Detect which cell encompasses the target text, then output its (X, Y) center coordinate. 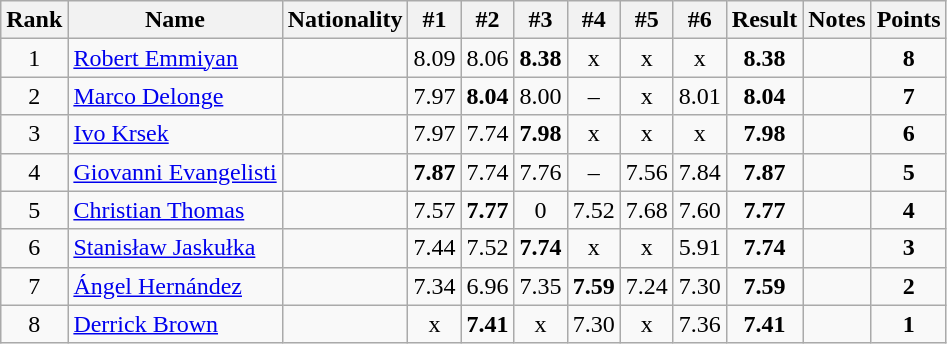
Points (908, 20)
Marco Delonge (175, 96)
Robert Emmiyan (175, 58)
0 (540, 210)
Christian Thomas (175, 210)
#3 (540, 20)
Nationality (345, 20)
7.60 (700, 210)
Derrick Brown (175, 324)
#6 (700, 20)
7.35 (540, 286)
8.01 (700, 96)
7.57 (434, 210)
5.91 (700, 248)
#5 (646, 20)
Ángel Hernández (175, 286)
6.96 (488, 286)
Name (175, 20)
7.76 (540, 172)
Rank (34, 20)
Result (764, 20)
#2 (488, 20)
Stanisław Jaskułka (175, 248)
8.00 (540, 96)
Notes (837, 20)
#1 (434, 20)
7.44 (434, 248)
Ivo Krsek (175, 134)
7.34 (434, 286)
7.36 (700, 324)
7.24 (646, 286)
8.09 (434, 58)
#4 (594, 20)
7.56 (646, 172)
Giovanni Evangelisti (175, 172)
7.68 (646, 210)
8.06 (488, 58)
7.84 (700, 172)
